Locate the cell with the specified text and output its (X, Y) center coordinate. 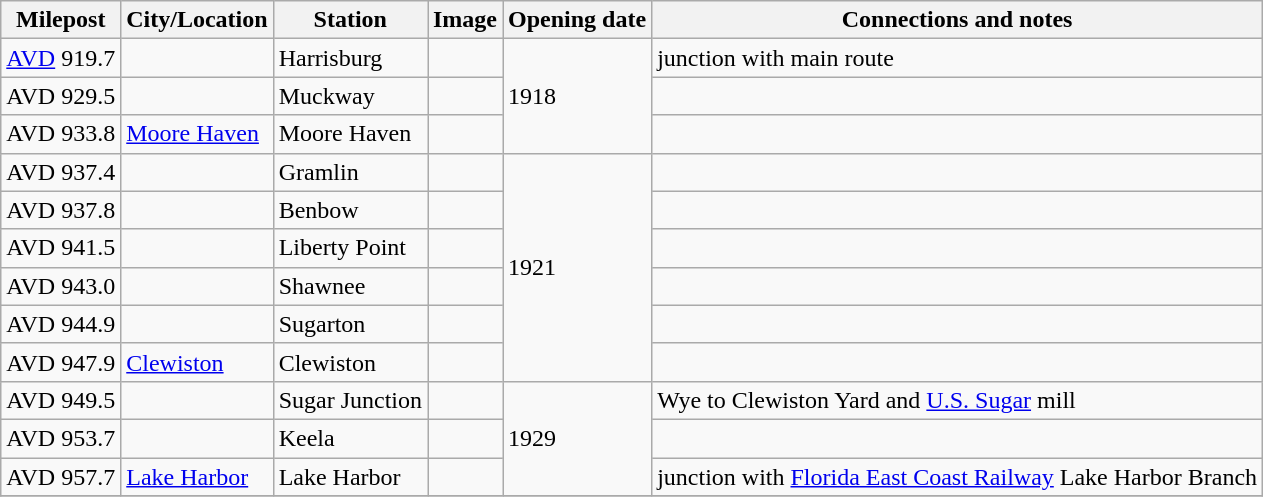
Image (466, 20)
Muckway (350, 96)
AVD 919.7 (61, 58)
Benbow (350, 210)
AVD 937.8 (61, 210)
1918 (578, 96)
AVD 953.7 (61, 438)
AVD 933.8 (61, 134)
AVD 949.5 (61, 400)
1921 (578, 267)
AVD 947.9 (61, 362)
Harrisburg (350, 58)
Gramlin (350, 172)
Wye to Clewiston Yard and U.S. Sugar mill (958, 400)
Station (350, 20)
Keela (350, 438)
AVD 941.5 (61, 248)
AVD 937.4 (61, 172)
Connections and notes (958, 20)
AVD 957.7 (61, 477)
Liberty Point (350, 248)
junction with Florida East Coast Railway Lake Harbor Branch (958, 477)
City/Location (197, 20)
AVD 929.5 (61, 96)
Sugar Junction (350, 400)
AVD 943.0 (61, 286)
Sugarton (350, 324)
Shawnee (350, 286)
AVD 944.9 (61, 324)
Opening date (578, 20)
1929 (578, 438)
Milepost (61, 20)
junction with main route (958, 58)
